Scan for the cell matching the given text and deliver its (X, Y) coordinate at center. 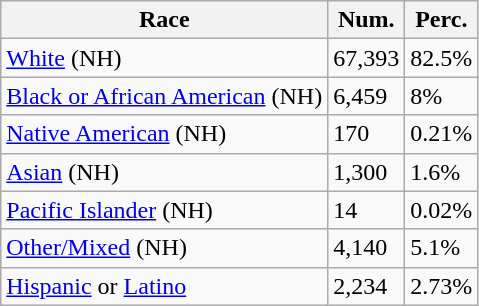
0.21% (442, 134)
Asian (NH) (164, 172)
67,393 (366, 58)
4,140 (366, 248)
1,300 (366, 172)
1.6% (442, 172)
Native American (NH) (164, 134)
Other/Mixed (NH) (164, 248)
Black or African American (NH) (164, 96)
2.73% (442, 286)
Hispanic or Latino (164, 286)
2,234 (366, 286)
6,459 (366, 96)
Race (164, 20)
8% (442, 96)
5.1% (442, 248)
Num. (366, 20)
0.02% (442, 210)
White (NH) (164, 58)
82.5% (442, 58)
170 (366, 134)
Pacific Islander (NH) (164, 210)
Perc. (442, 20)
14 (366, 210)
